Detect which cell encompasses the target text, then output its [X, Y] center coordinate. 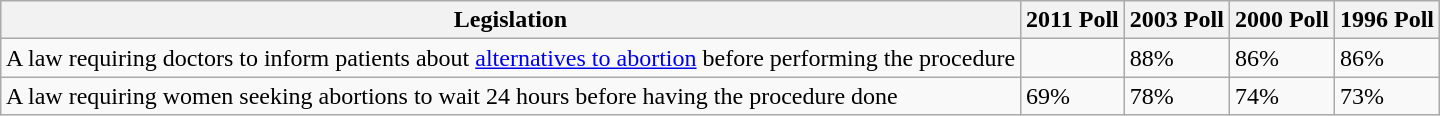
78% [1176, 96]
2003 Poll [1176, 20]
74% [1282, 96]
2000 Poll [1282, 20]
A law requiring doctors to inform patients about alternatives to abortion before performing the procedure [510, 58]
88% [1176, 58]
69% [1073, 96]
73% [1386, 96]
Legislation [510, 20]
A law requiring women seeking abortions to wait 24 hours before having the procedure done [510, 96]
1996 Poll [1386, 20]
2011 Poll [1073, 20]
